Extract the (x, y) coordinate from the center of the cell holding the provided text.  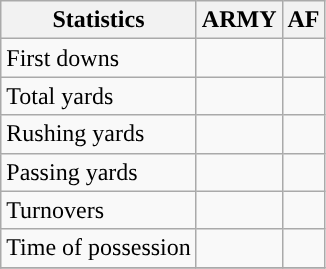
First downs (99, 58)
Rushing yards (99, 134)
Total yards (99, 96)
AF (304, 20)
Passing yards (99, 172)
Statistics (99, 20)
Turnovers (99, 210)
ARMY (239, 20)
Time of possession (99, 248)
